Return the (x, y) coordinate for the center point of the cell that contains the specified text.  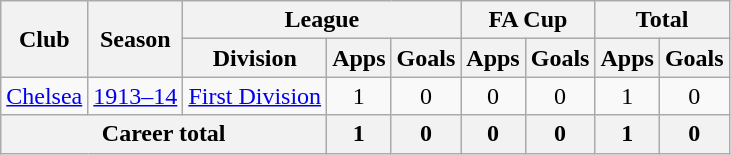
Career total (164, 134)
League (322, 20)
Division (255, 58)
Club (44, 39)
First Division (255, 96)
Season (136, 39)
1913–14 (136, 96)
Total (662, 20)
FA Cup (528, 20)
Chelsea (44, 96)
